Return (x, y) of the center of cell containing provided text 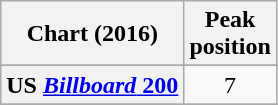
Peak position (230, 34)
Chart (2016) (92, 34)
US Billboard 200 (92, 85)
7 (230, 85)
